Output the [X, Y] coordinate of the center of the cell containing the given text.  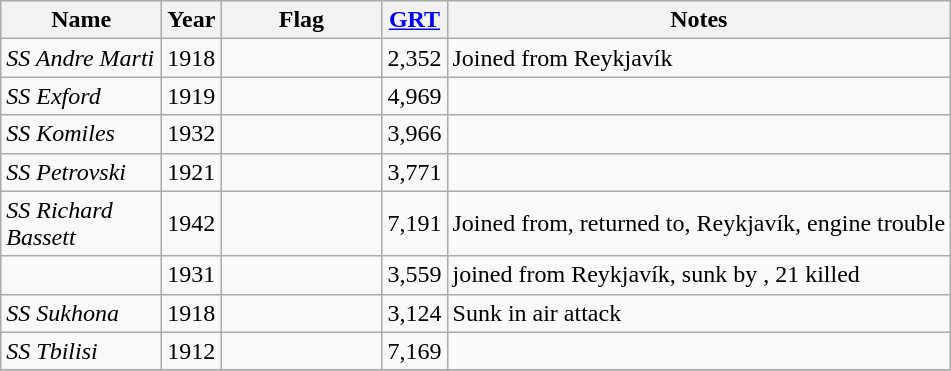
Name [82, 20]
SS Komiles [82, 134]
1919 [192, 96]
GRT [414, 20]
Sunk in air attack [699, 313]
Joined from, returned to, Reykjavík, engine trouble [699, 224]
7,191 [414, 224]
Joined from Reykjavík [699, 58]
SS Richard Bassett [82, 224]
1931 [192, 275]
1912 [192, 351]
7,169 [414, 351]
joined from Reykjavík, sunk by , 21 killed [699, 275]
Year [192, 20]
1932 [192, 134]
SS Tbilisi [82, 351]
Flag [302, 20]
1942 [192, 224]
2,352 [414, 58]
SS Exford [82, 96]
SS Petrovski [82, 172]
3,559 [414, 275]
SS Sukhona [82, 313]
4,969 [414, 96]
3,966 [414, 134]
3,124 [414, 313]
1921 [192, 172]
Notes [699, 20]
3,771 [414, 172]
SS Andre Marti [82, 58]
